Capture the cell that displays the provided text and extract its (x, y) central coordinate. 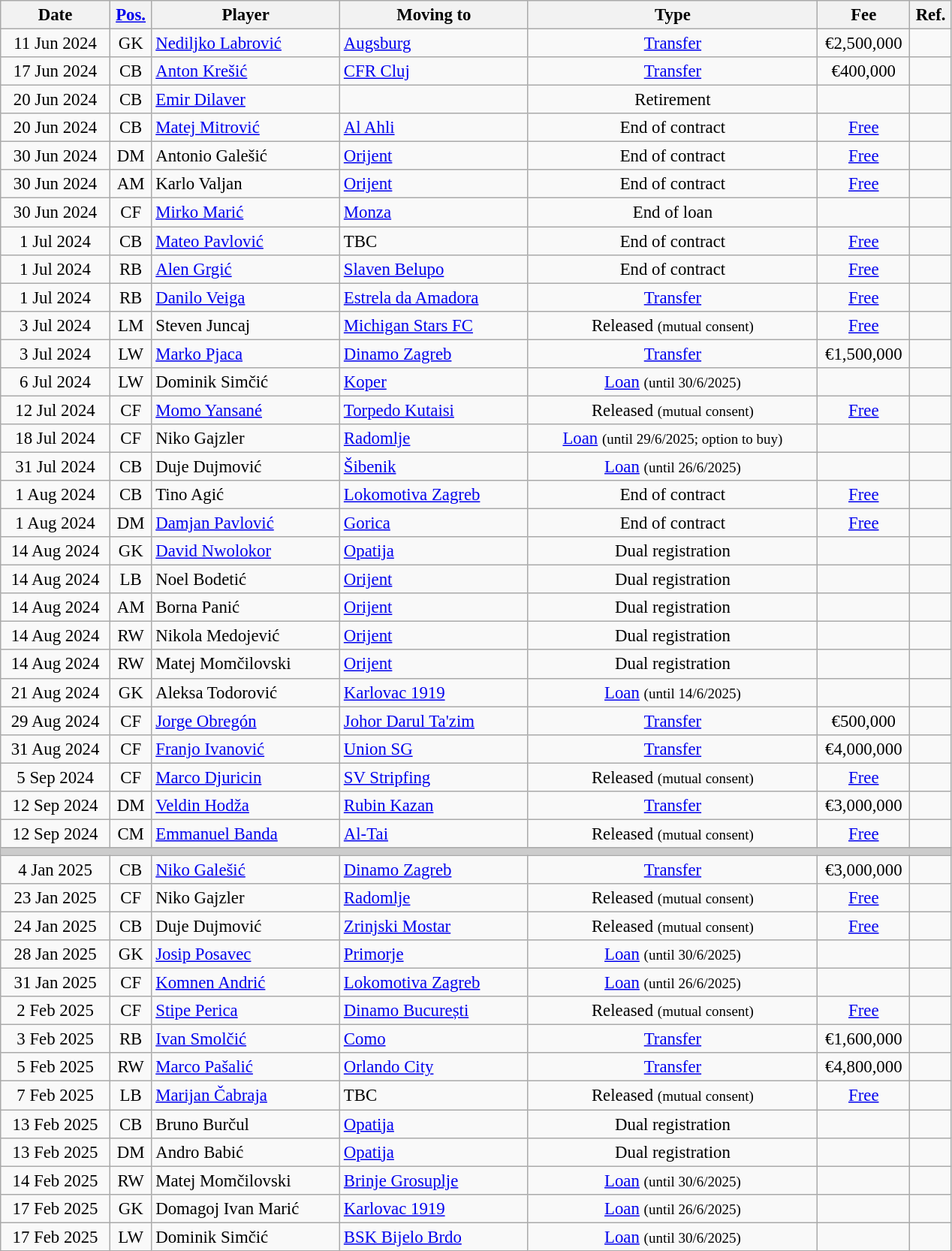
€500,000 (863, 721)
Jorge Obregón (246, 721)
Loan (until 29/6/2025; option to buy) (673, 439)
5 Sep 2024 (56, 777)
Estrela da Amadora (434, 297)
Type (673, 15)
Orlando City (434, 1067)
€2,500,000 (863, 44)
18 Jul 2024 (56, 439)
2 Feb 2025 (56, 1011)
Pos. (131, 15)
Moving to (434, 15)
Mateo Pavlović (246, 241)
Nediljko Labrović (246, 44)
Noel Bodetić (246, 580)
Momo Yansané (246, 410)
Antonio Galešić (246, 156)
Date (56, 15)
29 Aug 2024 (56, 721)
21 Aug 2024 (56, 692)
€4,800,000 (863, 1067)
Al Ahli (434, 128)
Marko Pjaca (246, 354)
LM (131, 325)
Ivan Smolčić (246, 1039)
Johor Darul Ta'zim (434, 721)
Stipe Perica (246, 1011)
Andro Babić (246, 1152)
CFR Cluj (434, 71)
31 Jan 2025 (56, 983)
€1,500,000 (863, 354)
Bruno Burčul (246, 1124)
Retirement (673, 100)
Komnen Andrić (246, 983)
4 Jan 2025 (56, 870)
Josip Posavec (246, 954)
Como (434, 1039)
Monza (434, 213)
Torpedo Kutaisi (434, 410)
Niko Galešić (246, 870)
Emmanuel Banda (246, 833)
Augsburg (434, 44)
Tino Agić (246, 495)
€1,600,000 (863, 1039)
Michigan Stars FC (434, 325)
David Nwolokor (246, 551)
3 Feb 2025 (56, 1039)
Dinamo București (434, 1011)
Alen Grgić (246, 269)
6 Jul 2024 (56, 382)
End of loan (673, 213)
Primorje (434, 954)
Loan (until 14/6/2025) (673, 692)
Danilo Veiga (246, 297)
Steven Juncaj (246, 325)
Zrinjski Mostar (434, 927)
€400,000 (863, 71)
Domagoj Ivan Marić (246, 1208)
Anton Krešić (246, 71)
24 Jan 2025 (56, 927)
28 Jan 2025 (56, 954)
12 Jul 2024 (56, 410)
Aleksa Todorović (246, 692)
Emir Dilaver (246, 100)
31 Aug 2024 (56, 749)
Borna Panić (246, 607)
31 Jul 2024 (56, 466)
Ref. (931, 15)
Marco Pašalić (246, 1067)
Union SG (434, 749)
€4,000,000 (863, 749)
Rubin Kazan (434, 806)
Player (246, 15)
Al-Tai (434, 833)
Damjan Pavlović (246, 523)
SV Stripfing (434, 777)
7 Feb 2025 (56, 1096)
Slaven Belupo (434, 269)
Nikola Medojević (246, 636)
Veldin Hodža (246, 806)
Franjo Ivanović (246, 749)
BSK Bijelo Brdo (434, 1237)
Karlo Valjan (246, 184)
23 Jan 2025 (56, 898)
Šibenik (434, 466)
Koper (434, 382)
Mirko Marić (246, 213)
11 Jun 2024 (56, 44)
Gorica (434, 523)
Matej Mitrović (246, 128)
5 Feb 2025 (56, 1067)
Marco Djuricin (246, 777)
Marijan Čabraja (246, 1096)
14 Feb 2025 (56, 1180)
17 Jun 2024 (56, 71)
Fee (863, 15)
CM (131, 833)
Brinje Grosuplje (434, 1180)
